Identify which cell holds the provided text, then report its (x, y) central coordinate. 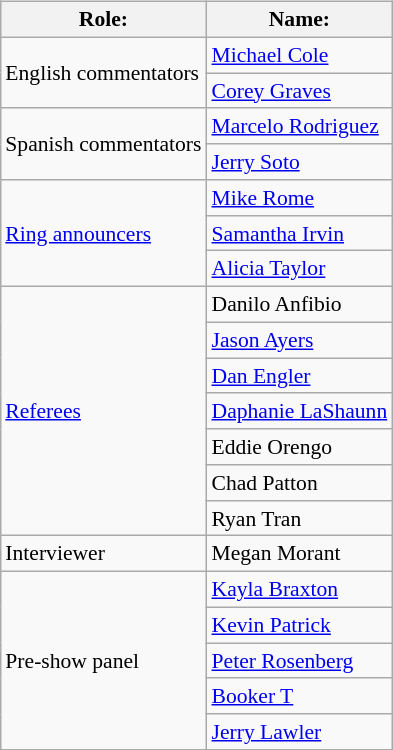
Booker T (299, 696)
Kevin Patrick (299, 625)
Eddie Orengo (299, 447)
Alicia Taylor (299, 269)
Jerry Soto (299, 162)
Mike Rome (299, 198)
Ring announcers (103, 234)
Michael Cole (299, 55)
Role: (103, 20)
Pre-show panel (103, 661)
Ryan Tran (299, 518)
Danilo Anfibio (299, 305)
Name: (299, 20)
Marcelo Rodriguez (299, 126)
Jerry Lawler (299, 732)
Referees (103, 412)
Corey Graves (299, 91)
Samantha Irvin (299, 233)
Jason Ayers (299, 340)
Dan Engler (299, 376)
Interviewer (103, 554)
Peter Rosenberg (299, 661)
Daphanie LaShaunn (299, 411)
Spanish commentators (103, 144)
Megan Morant (299, 554)
Chad Patton (299, 483)
English commentators (103, 72)
Kayla Braxton (299, 590)
